For the text-containing cell, return its midpoint in [X, Y] coordinate format. 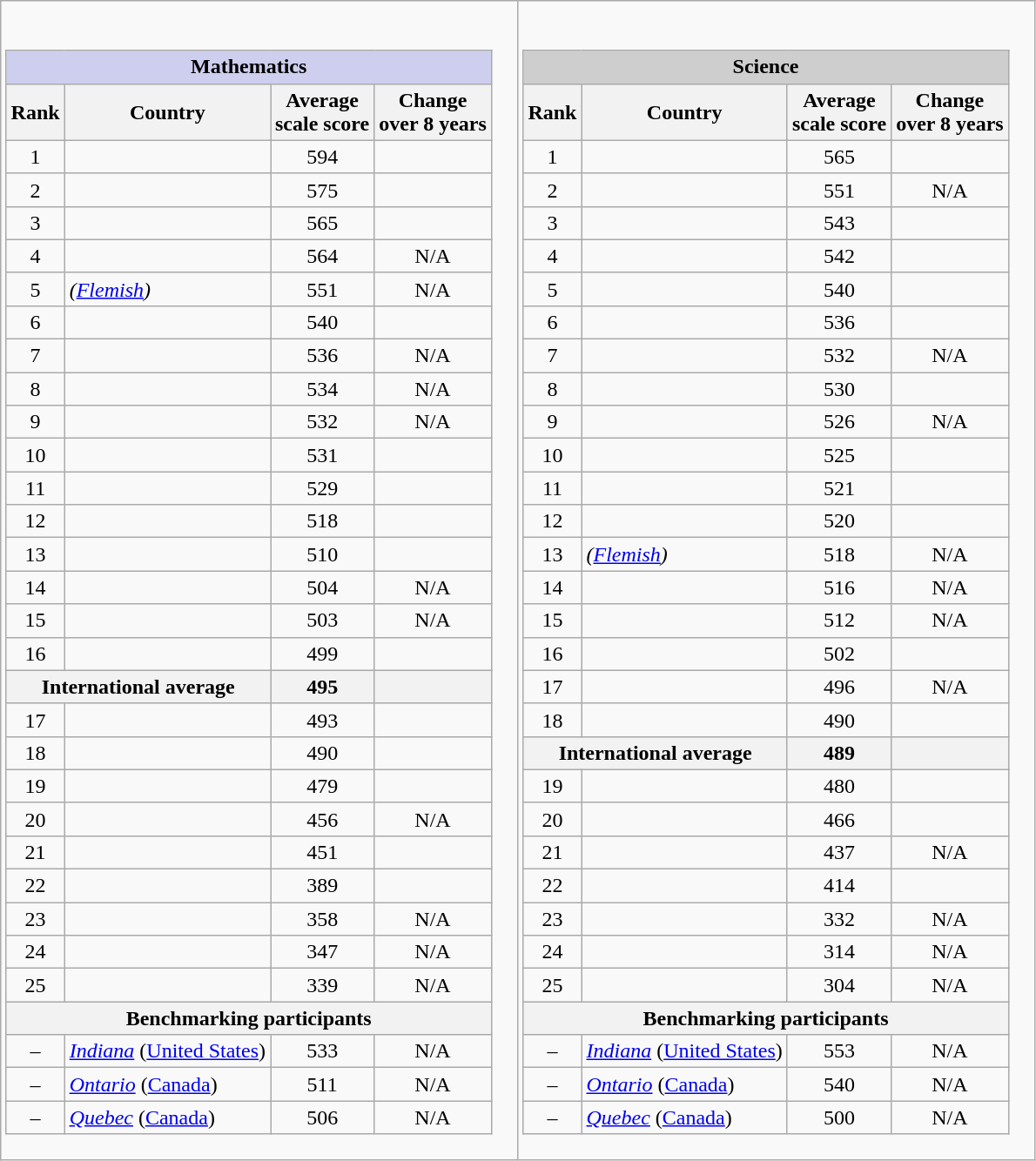
Mathematics [249, 67]
542 [839, 256]
339 [322, 985]
437 [839, 852]
503 [322, 621]
414 [839, 886]
594 [322, 157]
511 [322, 1084]
521 [839, 488]
529 [322, 488]
500 [839, 1117]
Science [766, 67]
496 [839, 687]
520 [839, 521]
525 [839, 455]
499 [322, 654]
347 [322, 952]
451 [322, 852]
530 [839, 389]
332 [839, 919]
504 [322, 587]
512 [839, 621]
493 [322, 720]
495 [322, 687]
502 [839, 654]
358 [322, 919]
489 [839, 753]
526 [839, 422]
389 [322, 886]
506 [322, 1117]
304 [839, 985]
456 [322, 819]
510 [322, 554]
534 [322, 389]
553 [839, 1051]
480 [839, 786]
516 [839, 587]
466 [839, 819]
543 [839, 223]
564 [322, 256]
533 [322, 1051]
479 [322, 786]
575 [322, 190]
314 [839, 952]
531 [322, 455]
